Locate the cell with the specified text and output its [X, Y] center coordinate. 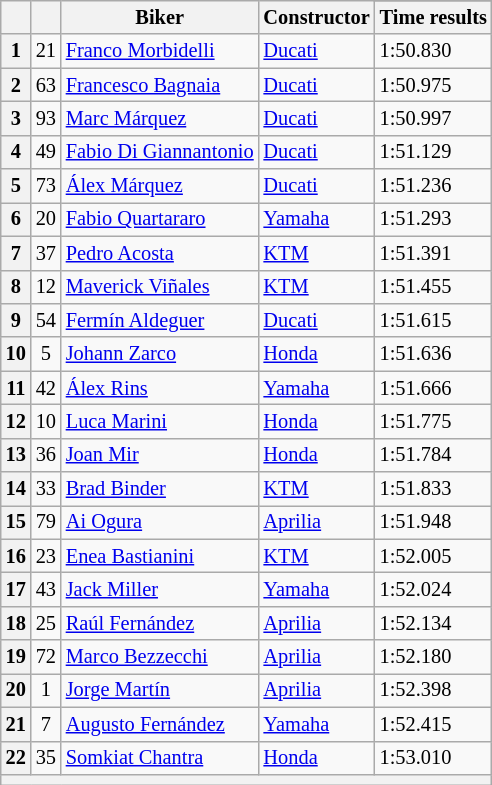
Jack Miller [160, 589]
Álex Rins [160, 388]
Francesco Bagnaia [160, 85]
Raúl Fernández [160, 623]
Augusto Fernández [160, 724]
1:52.005 [434, 556]
1:51.615 [434, 320]
43 [46, 589]
13 [16, 455]
Constructor [317, 17]
18 [16, 623]
14 [16, 489]
23 [46, 556]
Franco Morbidelli [160, 51]
1:51.784 [434, 455]
Enea Bastianini [160, 556]
1:53.010 [434, 758]
Álex Márquez [160, 186]
1:52.415 [434, 724]
Jorge Martín [160, 690]
73 [46, 186]
72 [46, 657]
Biker [160, 17]
1:51.636 [434, 354]
Somkiat Chantra [160, 758]
1:50.997 [434, 118]
Ai Ogura [160, 522]
1:51.236 [434, 186]
1:52.180 [434, 657]
1:51.666 [434, 388]
Johann Zarco [160, 354]
35 [46, 758]
1:51.455 [434, 287]
33 [46, 489]
1:51.129 [434, 152]
63 [46, 85]
Pedro Acosta [160, 253]
42 [46, 388]
1:52.024 [434, 589]
Marco Bezzecchi [160, 657]
9 [16, 320]
3 [16, 118]
Maverick Viñales [160, 287]
Time results [434, 17]
Brad Binder [160, 489]
1:51.391 [434, 253]
Marc Márquez [160, 118]
11 [16, 388]
17 [16, 589]
6 [16, 219]
Joan Mir [160, 455]
1:50.830 [434, 51]
1:51.775 [434, 421]
22 [16, 758]
36 [46, 455]
2 [16, 85]
Luca Marini [160, 421]
19 [16, 657]
Fabio Quartararo [160, 219]
1:51.833 [434, 489]
1:52.134 [434, 623]
8 [16, 287]
54 [46, 320]
79 [46, 522]
1:50.975 [434, 85]
16 [16, 556]
49 [46, 152]
37 [46, 253]
1:52.398 [434, 690]
93 [46, 118]
Fabio Di Giannantonio [160, 152]
Fermín Aldeguer [160, 320]
1:51.293 [434, 219]
1:51.948 [434, 522]
25 [46, 623]
4 [16, 152]
15 [16, 522]
